Return (x, y) of the center of cell containing provided text 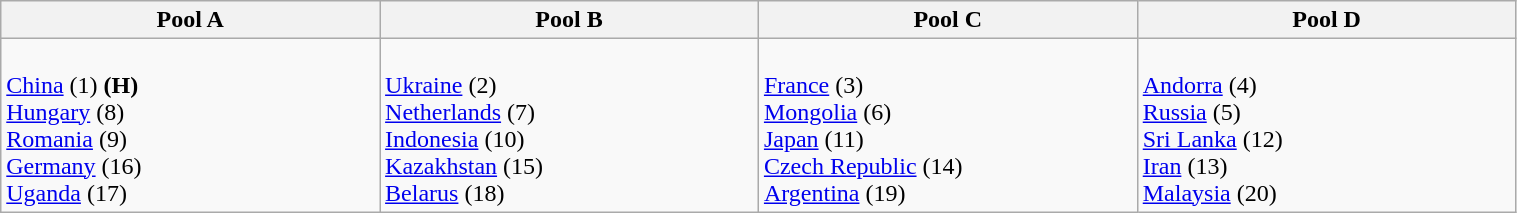
Pool C (948, 20)
Ukraine (2) Netherlands (7) Indonesia (10) Kazakhstan (15) Belarus (18) (570, 126)
France (3) Mongolia (6) Japan (11) Czech Republic (14) Argentina (19) (948, 126)
China (1) (H) Hungary (8) Romania (9) Germany (16) Uganda (17) (190, 126)
Pool A (190, 20)
Andorra (4) Russia (5) Sri Lanka (12) Iran (13) Malaysia (20) (1326, 126)
Pool B (570, 20)
Pool D (1326, 20)
